Capture the cell that displays the provided text and extract its (x, y) central coordinate. 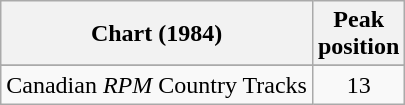
Canadian RPM Country Tracks (157, 85)
Chart (1984) (157, 34)
13 (358, 85)
Peakposition (358, 34)
